Scan for the cell matching the given text and deliver its [x, y] coordinate at center. 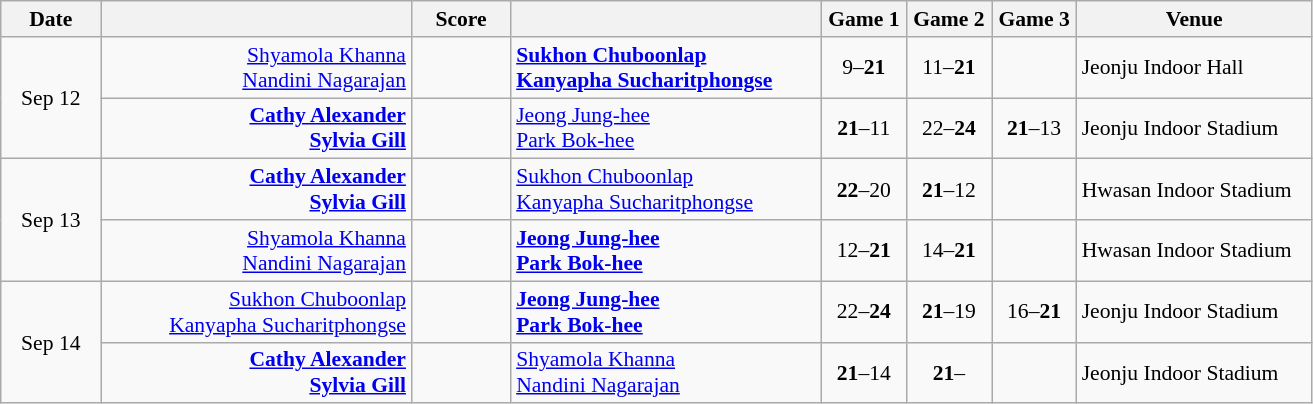
21–14 [864, 372]
Sep 12 [51, 98]
Game 3 [1034, 19]
21–12 [948, 190]
21–19 [948, 312]
Sep 13 [51, 220]
22–20 [864, 190]
16–21 [1034, 312]
21– [948, 372]
Sep 14 [51, 342]
Score [461, 19]
14–21 [948, 250]
Game 2 [948, 19]
11–21 [948, 68]
Jeonju Indoor Hall [1194, 68]
12–21 [864, 250]
9–21 [864, 68]
Date [51, 19]
21–11 [864, 128]
Venue [1194, 19]
Game 1 [864, 19]
21–13 [1034, 128]
